Find where the given text appears and provide that cell's center as (x, y) coordinate. 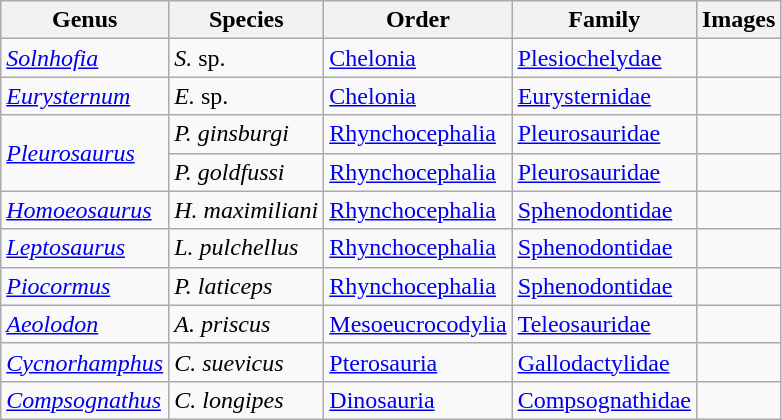
Gallodactylidae (604, 362)
Cycnorhamphus (85, 362)
P. ginsburgi (246, 134)
Compsognathidae (604, 400)
Family (604, 20)
Homoeosaurus (85, 210)
C. suevicus (246, 362)
Dinosauria (418, 400)
Teleosauridae (604, 324)
E. sp. (246, 96)
Pterosauria (418, 362)
Plesiochelydae (604, 58)
Species (246, 20)
P. laticeps (246, 286)
Mesoeucrocodylia (418, 324)
Pleurosaurus (85, 153)
Solnhofia (85, 58)
Order (418, 20)
A. priscus (246, 324)
Images (738, 20)
Piocormus (85, 286)
Leptosaurus (85, 248)
Eurysternum (85, 96)
L. pulchellus (246, 248)
C. longipes (246, 400)
Compsognathus (85, 400)
Eurysternidae (604, 96)
P. goldfussi (246, 172)
H. maximiliani (246, 210)
Genus (85, 20)
Aeolodon (85, 324)
S. sp. (246, 58)
